Provide the (X, Y) coordinate of the cell's center where the given text is located.  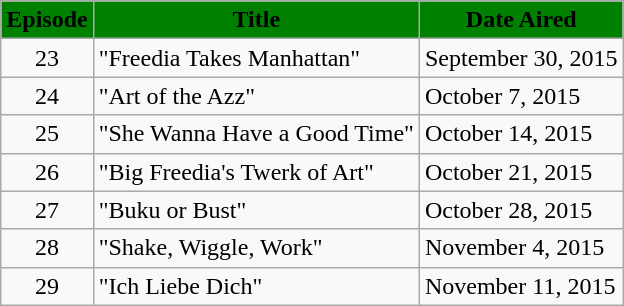
October 28, 2015 (521, 210)
"Freedia Takes Manhattan" (256, 58)
26 (47, 172)
November 11, 2015 (521, 286)
"Art of the Azz" (256, 96)
October 21, 2015 (521, 172)
November 4, 2015 (521, 248)
24 (47, 96)
25 (47, 134)
"She Wanna Have a Good Time" (256, 134)
23 (47, 58)
28 (47, 248)
October 14, 2015 (521, 134)
September 30, 2015 (521, 58)
Episode (47, 20)
29 (47, 286)
"Shake, Wiggle, Work" (256, 248)
27 (47, 210)
"Ich Liebe Dich" (256, 286)
Title (256, 20)
Date Aired (521, 20)
"Buku or Bust" (256, 210)
"Big Freedia's Twerk of Art" (256, 172)
October 7, 2015 (521, 96)
